Identify which cell holds the provided text, then report its (X, Y) central coordinate. 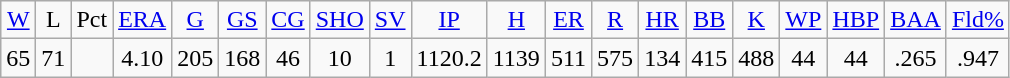
205 (196, 58)
CG (288, 20)
1120.2 (449, 58)
.947 (978, 58)
ERA (142, 20)
.265 (916, 58)
HR (662, 20)
HBP (856, 20)
575 (616, 58)
Fld% (978, 20)
134 (662, 58)
488 (756, 58)
WP (804, 20)
1 (390, 58)
H (516, 20)
4.10 (142, 58)
168 (242, 58)
10 (340, 58)
R (616, 20)
415 (710, 58)
SV (390, 20)
SHO (340, 20)
511 (568, 58)
65 (18, 58)
ER (568, 20)
L (54, 20)
G (196, 20)
BAA (916, 20)
IP (449, 20)
46 (288, 58)
GS (242, 20)
W (18, 20)
1139 (516, 58)
71 (54, 58)
Pct (92, 20)
BB (710, 20)
K (756, 20)
